Locate the cell with the specified text and output its (x, y) center coordinate. 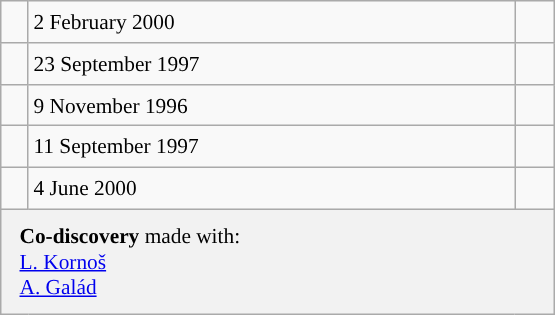
23 September 1997 (272, 64)
Co-discovery made with: L. Kornoš A. Galád (278, 262)
2 February 2000 (272, 22)
4 June 2000 (272, 189)
9 November 1996 (272, 105)
11 September 1997 (272, 147)
